Determine the (x, y) coordinate at the center of the cell enclosing the given text.  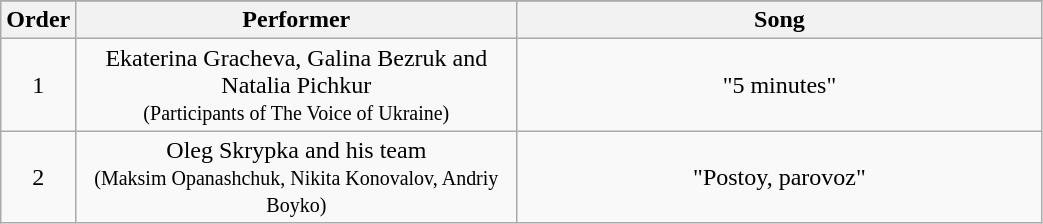
Order (38, 20)
Oleg Skrypka and his team (Maksim Opanashchuk, Nikita Konovalov, Andriy Boyko) (296, 177)
Performer (296, 20)
"5 minutes" (780, 85)
Ekaterina Gracheva, Galina Bezruk and Natalia Pichkur (Participants of The Voice of Ukraine) (296, 85)
2 (38, 177)
1 (38, 85)
Song (780, 20)
"Postoy, parovoz" (780, 177)
